Scan for the cell matching the given text and deliver its (x, y) coordinate at center. 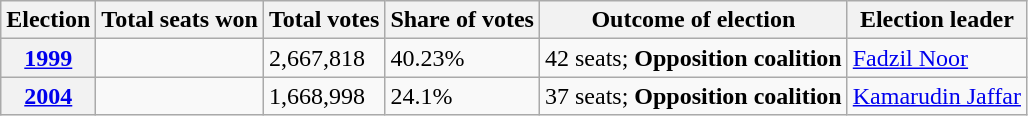
Fadzil Noor (936, 58)
1,668,998 (324, 96)
2,667,818 (324, 58)
Share of votes (462, 20)
Total seats won (180, 20)
37 seats; Opposition coalition (693, 96)
1999 (48, 58)
Election leader (936, 20)
Outcome of election (693, 20)
24.1% (462, 96)
40.23% (462, 58)
42 seats; Opposition coalition (693, 58)
Election (48, 20)
2004 (48, 96)
Total votes (324, 20)
Kamarudin Jaffar (936, 96)
